For the text-containing cell, return its midpoint in (X, Y) coordinate format. 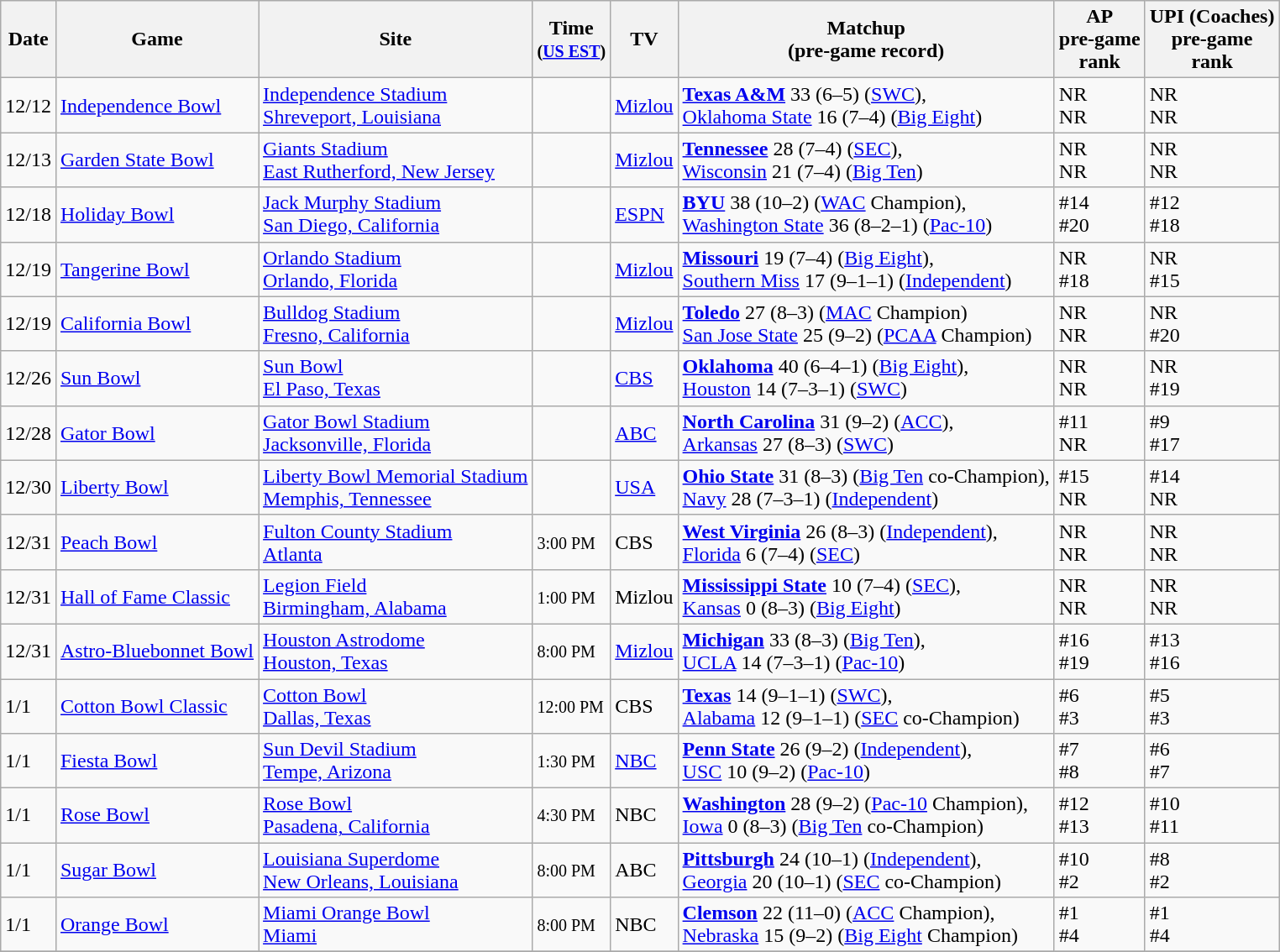
Date (29, 39)
Texas A&M 33 (6–5) (SWC),Oklahoma State 16 (7–4) (Big Eight) (866, 106)
Rose Bowl (156, 816)
Time(US EST) (571, 39)
Rose Bowl Pasadena, California (396, 816)
APpre-gamerank (1099, 39)
Tangerine Bowl (156, 269)
#11NR (1099, 433)
12/26 (29, 378)
Cotton Bowl Dallas, Texas (396, 705)
Toledo 27 (8–3) (MAC Champion)San Jose State 25 (9–2) (PCAA Champion) (866, 324)
#12#13 (1099, 816)
UPI (Coaches)pre-gamerank (1212, 39)
USA (644, 487)
NR#15 (1212, 269)
Holiday Bowl (156, 215)
12/18 (29, 215)
Bulldog Stadium Fresno, California (396, 324)
Missouri 19 (7–4) (Big Eight),Southern Miss 17 (9–1–1) (Independent) (866, 269)
#14#20 (1099, 215)
Orange Bowl (156, 925)
California Bowl (156, 324)
Texas 14 (9–1–1) (SWC),Alabama 12 (9–1–1) (SEC co-Champion) (866, 705)
Garden State Bowl (156, 160)
Hall of Fame Classic (156, 596)
12/28 (29, 433)
12:00 PM (571, 705)
#10#11 (1212, 816)
Pittsburgh 24 (10–1) (Independent),Georgia 20 (10–1) (SEC co-Champion) (866, 870)
1:00 PM (571, 596)
Michigan 33 (8–3) (Big Ten),UCLA 14 (7–3–1) (Pac-10) (866, 651)
#16#19 (1099, 651)
Louisiana Superdome New Orleans, Louisiana (396, 870)
Liberty Bowl Memorial Stadium Memphis, Tennessee (396, 487)
Miami Orange Bowl Miami (396, 925)
3:00 PM (571, 542)
#6#7 (1212, 761)
Independence Bowl (156, 106)
Ohio State 31 (8–3) (Big Ten co-Champion),Navy 28 (7–3–1) (Independent) (866, 487)
#6#3 (1099, 705)
#9#17 (1212, 433)
12/13 (29, 160)
1:30 PM (571, 761)
Mississippi State 10 (7–4) (SEC),Kansas 0 (8–3) (Big Eight) (866, 596)
NR#18 (1099, 269)
Sun Bowl El Paso, Texas (396, 378)
Clemson 22 (11–0) (ACC Champion),Nebraska 15 (9–2) (Big Eight Champion) (866, 925)
Oklahoma 40 (6–4–1) (Big Eight),Houston 14 (7–3–1) (SWC) (866, 378)
Washington 28 (9–2) (Pac-10 Champion),Iowa 0 (8–3) (Big Ten co-Champion) (866, 816)
Sun Devil Stadium Tempe, Arizona (396, 761)
NR#19 (1212, 378)
Gator Bowl Stadium Jacksonville, Florida (396, 433)
North Carolina 31 (9–2) (ACC),Arkansas 27 (8–3) (SWC) (866, 433)
#10#2 (1099, 870)
#12#18 (1212, 215)
Fiesta Bowl (156, 761)
NR#20 (1212, 324)
Gator Bowl (156, 433)
Fulton County Stadium Atlanta (396, 542)
Independence Stadium Shreveport, Louisiana (396, 106)
Site (396, 39)
Giants Stadium East Rutherford, New Jersey (396, 160)
Tennessee 28 (7–4) (SEC),Wisconsin 21 (7–4) (Big Ten) (866, 160)
Jack Murphy Stadium San Diego, California (396, 215)
TV (644, 39)
#13#16 (1212, 651)
#7#8 (1099, 761)
Astro-Bluebonnet Bowl (156, 651)
Liberty Bowl (156, 487)
Penn State 26 (9–2) (Independent),USC 10 (9–2) (Pac-10) (866, 761)
#5#3 (1212, 705)
Cotton Bowl Classic (156, 705)
12/12 (29, 106)
Orlando Stadium Orlando, Florida (396, 269)
Peach Bowl (156, 542)
Sun Bowl (156, 378)
Game (156, 39)
#14NR (1212, 487)
West Virginia 26 (8–3) (Independent),Florida 6 (7–4) (SEC) (866, 542)
#15NR (1099, 487)
#8#2 (1212, 870)
Sugar Bowl (156, 870)
BYU 38 (10–2) (WAC Champion),Washington State 36 (8–2–1) (Pac-10) (866, 215)
4:30 PM (571, 816)
Legion Field Birmingham, Alabama (396, 596)
Matchup(pre-game record) (866, 39)
ESPN (644, 215)
12/30 (29, 487)
Houston Astrodome Houston, Texas (396, 651)
